Locate the cell with the specified text and output its (x, y) center coordinate. 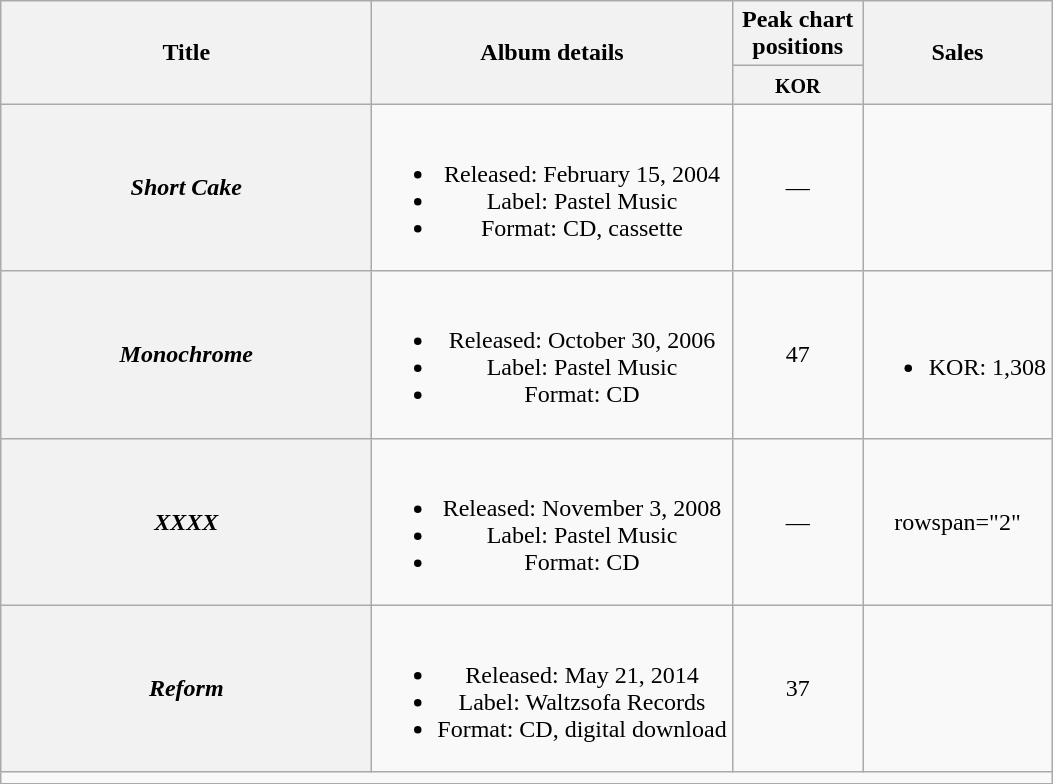
Monochrome (186, 354)
Short Cake (186, 188)
KOR (798, 85)
47 (798, 354)
Released: May 21, 2014Label: Waltzsofa RecordsFormat: CD, digital download (552, 688)
Sales (957, 52)
XXXX (186, 522)
Released: February 15, 2004Label: Pastel MusicFormat: CD, cassette (552, 188)
Released: October 30, 2006Label: Pastel MusicFormat: CD (552, 354)
Peak chart positions (798, 34)
rowspan="2" (957, 522)
Reform (186, 688)
Title (186, 52)
KOR: 1,308 (957, 354)
37 (798, 688)
Album details (552, 52)
Released: November 3, 2008Label: Pastel MusicFormat: CD (552, 522)
